Capture the cell that displays the provided text and extract its (x, y) central coordinate. 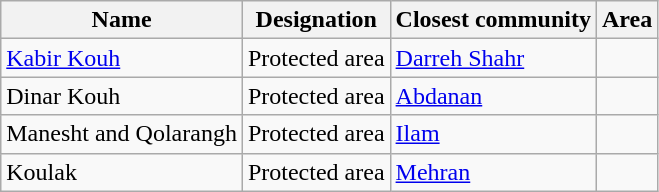
Mehran (493, 172)
Abdanan (493, 96)
Area (626, 20)
Koulak (122, 172)
Ilam (493, 134)
Name (122, 20)
Designation (316, 20)
Closest community (493, 20)
Kabir Kouh (122, 58)
Manesht and Qolarangh (122, 134)
Darreh Shahr (493, 58)
Dinar Kouh (122, 96)
